For the text-containing cell, return its midpoint in (X, Y) coordinate format. 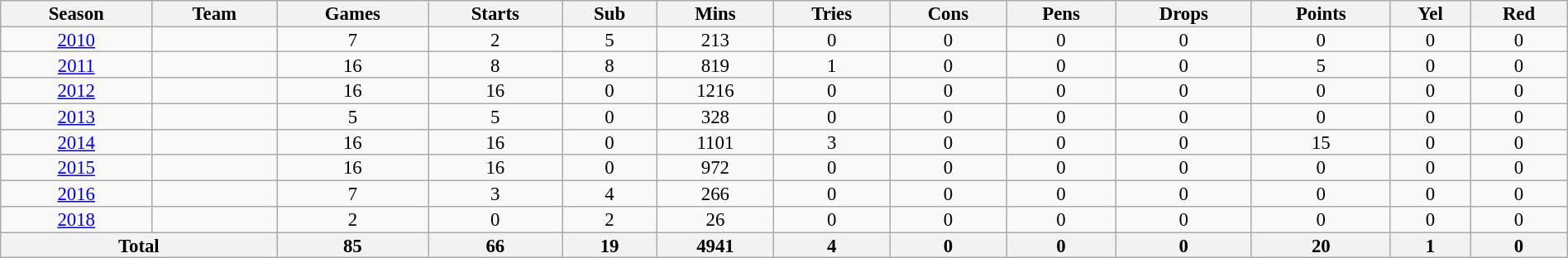
819 (715, 64)
Drops (1183, 13)
2010 (76, 40)
2011 (76, 64)
266 (715, 193)
328 (715, 116)
Tries (832, 13)
1101 (715, 142)
2013 (76, 116)
Mins (715, 13)
19 (610, 245)
Yel (1430, 13)
4941 (715, 245)
2016 (76, 193)
1216 (715, 91)
26 (715, 220)
2015 (76, 169)
15 (1321, 142)
2014 (76, 142)
Season (76, 13)
Games (352, 13)
Red (1518, 13)
Cons (948, 13)
Total (139, 245)
66 (495, 245)
2012 (76, 91)
Team (215, 13)
972 (715, 169)
2018 (76, 220)
Pens (1061, 13)
Sub (610, 13)
20 (1321, 245)
85 (352, 245)
Points (1321, 13)
213 (715, 40)
Starts (495, 13)
